Capture the cell that displays the provided text and extract its (x, y) central coordinate. 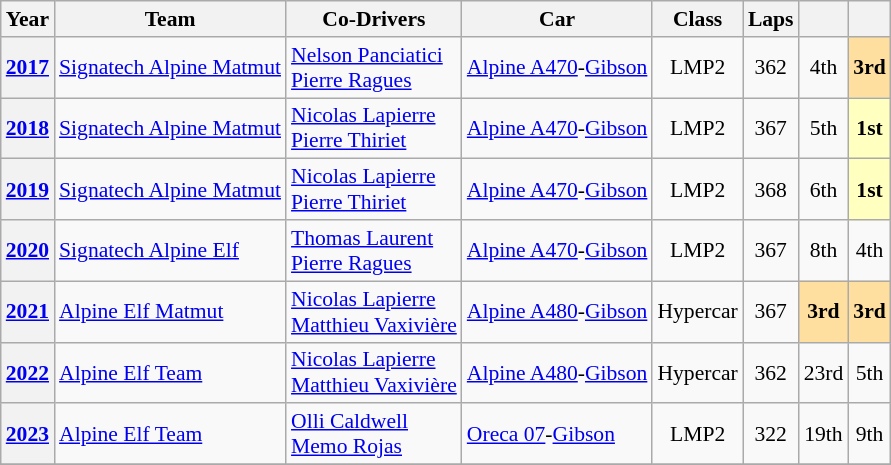
6th (824, 190)
Class (697, 19)
2018 (28, 128)
Thomas Laurent Pierre Ragues (374, 250)
2017 (28, 68)
2022 (28, 372)
322 (771, 434)
Oreca 07-Gibson (558, 434)
Co-Drivers (374, 19)
Laps (771, 19)
Signatech Alpine Elf (170, 250)
2020 (28, 250)
8th (824, 250)
23rd (824, 372)
Year (28, 19)
9th (870, 434)
2021 (28, 312)
Car (558, 19)
Olli Caldwell Memo Rojas (374, 434)
Team (170, 19)
Nelson Panciatici Pierre Ragues (374, 68)
19th (824, 434)
368 (771, 190)
Alpine Elf Matmut (170, 312)
2019 (28, 190)
2023 (28, 434)
